Determine the (X, Y) coordinate at the center of the cell enclosing the given text.  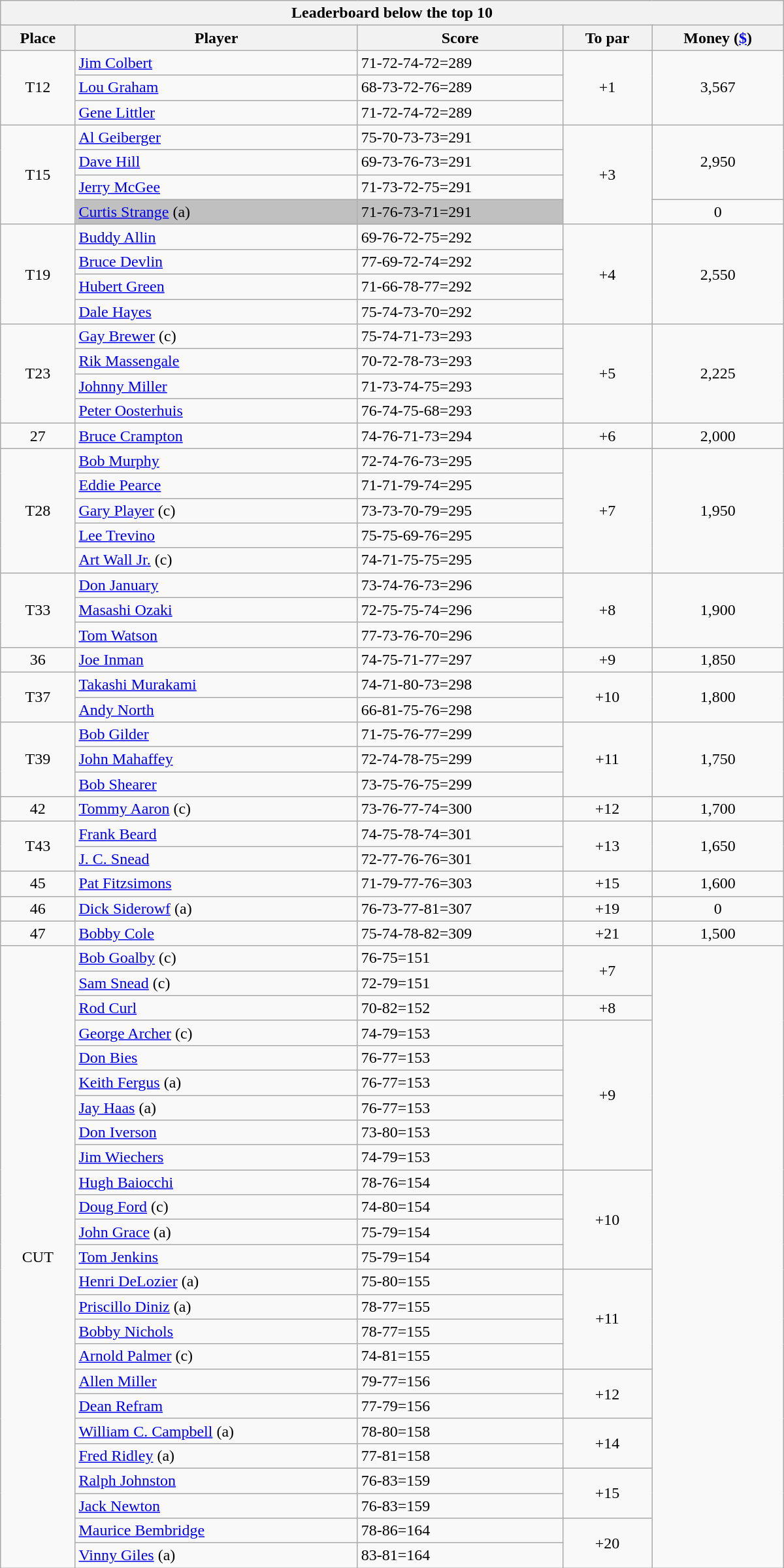
1,800 (717, 697)
Vinny Giles (a) (216, 1556)
John Grace (a) (216, 1232)
72-75-75-74=296 (460, 610)
69-76-72-75=292 (460, 237)
36 (38, 659)
Jay Haas (a) (216, 1108)
69-73-76-73=291 (460, 162)
68-73-72-76=289 (460, 88)
+3 (608, 175)
Masashi Ozaki (216, 610)
1,900 (717, 610)
J. C. Snead (216, 859)
73-74-76-73=296 (460, 585)
45 (38, 884)
CUT (38, 1257)
Dean Refram (216, 1406)
+19 (608, 909)
73-80=153 (460, 1133)
70-82=152 (460, 1008)
Pat Fitzsimons (216, 884)
1,500 (717, 933)
Rik Massengale (216, 361)
73-73-70-79=295 (460, 510)
71-79-77-76=303 (460, 884)
Bob Gilder (216, 735)
+4 (608, 274)
70-72-78-73=293 (460, 361)
Tom Watson (216, 635)
71-73-74-75=293 (460, 386)
Eddie Pearce (216, 486)
1,950 (717, 510)
78-76=154 (460, 1182)
Dick Siderowf (a) (216, 909)
+5 (608, 374)
Peter Oosterhuis (216, 411)
77-81=158 (460, 1456)
Jim Wiechers (216, 1158)
+14 (608, 1443)
78-86=164 (460, 1531)
T19 (38, 274)
75-80=155 (460, 1282)
72-79=151 (460, 983)
Lou Graham (216, 88)
Fred Ridley (a) (216, 1456)
Dave Hill (216, 162)
+20 (608, 1543)
Jim Colbert (216, 63)
Tom Jenkins (216, 1257)
T15 (38, 175)
Tommy Aaron (c) (216, 809)
Art Wall Jr. (c) (216, 560)
2,000 (717, 436)
Maurice Bembridge (216, 1531)
77-73-76-70=296 (460, 635)
+1 (608, 88)
Bob Murphy (216, 461)
77-69-72-74=292 (460, 261)
Rod Curl (216, 1008)
1,750 (717, 759)
Buddy Allin (216, 237)
Hugh Baiocchi (216, 1182)
Bob Shearer (216, 784)
Money ($) (717, 38)
74-80=154 (460, 1207)
27 (38, 436)
William C. Campbell (a) (216, 1431)
+21 (608, 933)
+13 (608, 846)
74-76-71-73=294 (460, 436)
Don January (216, 585)
T43 (38, 846)
1,700 (717, 809)
71-71-79-74=295 (460, 486)
74-75-78-74=301 (460, 834)
47 (38, 933)
+6 (608, 436)
72-74-78-75=299 (460, 759)
Joe Inman (216, 659)
Bobby Cole (216, 933)
John Mahaffey (216, 759)
77-79=156 (460, 1406)
Bruce Crampton (216, 436)
Don Bies (216, 1058)
Jerry McGee (216, 187)
46 (38, 909)
Al Geiberger (216, 137)
79-77=156 (460, 1381)
74-81=155 (460, 1356)
George Archer (c) (216, 1033)
74-71-75-75=295 (460, 560)
Don Iverson (216, 1133)
42 (38, 809)
Dale Hayes (216, 312)
To par (608, 38)
73-76-77-74=300 (460, 809)
76-74-75-68=293 (460, 411)
Andy North (216, 709)
Allen Miller (216, 1381)
75-75-69-76=295 (460, 535)
Lee Trevino (216, 535)
Ralph Johnston (216, 1480)
Hubert Green (216, 286)
T23 (38, 374)
76-75=151 (460, 958)
71-75-76-77=299 (460, 735)
Gene Littler (216, 112)
Bruce Devlin (216, 261)
Bobby Nichols (216, 1331)
T28 (38, 510)
Curtis Strange (a) (216, 212)
Jack Newton (216, 1505)
1,650 (717, 846)
83-81=164 (460, 1556)
Takashi Murakami (216, 684)
Score (460, 38)
T37 (38, 697)
Keith Fergus (a) (216, 1082)
71-73-72-75=291 (460, 187)
Bob Goalby (c) (216, 958)
71-66-78-77=292 (460, 286)
Henri DeLozier (a) (216, 1282)
Johnny Miller (216, 386)
T39 (38, 759)
Sam Snead (c) (216, 983)
T33 (38, 610)
71-76-73-71=291 (460, 212)
Priscillo Diniz (a) (216, 1307)
2,950 (717, 162)
Leaderboard below the top 10 (392, 13)
Doug Ford (c) (216, 1207)
73-75-76-75=299 (460, 784)
72-77-76-76=301 (460, 859)
66-81-75-76=298 (460, 709)
Player (216, 38)
76-73-77-81=307 (460, 909)
Frank Beard (216, 834)
75-74-78-82=309 (460, 933)
75-70-73-73=291 (460, 137)
Gary Player (c) (216, 510)
1,850 (717, 659)
75-74-71-73=293 (460, 337)
T12 (38, 88)
75-74-73-70=292 (460, 312)
74-71-80-73=298 (460, 684)
72-74-76-73=295 (460, 461)
2,550 (717, 274)
Gay Brewer (c) (216, 337)
1,600 (717, 884)
Place (38, 38)
78-80=158 (460, 1431)
2,225 (717, 374)
Arnold Palmer (c) (216, 1356)
3,567 (717, 88)
74-75-71-77=297 (460, 659)
